Return (X, Y) of the center of cell containing provided text 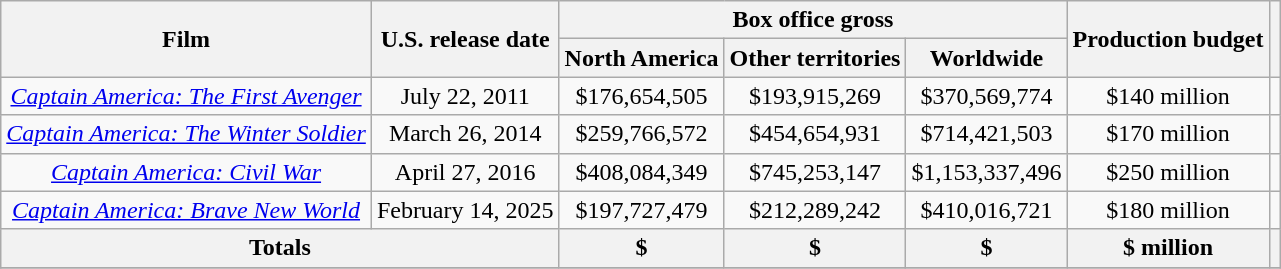
Captain America: Brave New World (186, 210)
July 22, 2011 (465, 96)
$193,915,269 (815, 96)
April 27, 2016 (465, 172)
$745,253,147 (815, 172)
Box office gross (813, 20)
$176,654,505 (642, 96)
North America (642, 58)
$140 million (1168, 96)
$454,654,931 (815, 134)
Worldwide (986, 58)
$408,084,349 (642, 172)
Totals (280, 248)
Production budget (1168, 39)
$1,153,337,496 (986, 172)
$ million (1168, 248)
$170 million (1168, 134)
Film (186, 39)
$410,016,721 (986, 210)
$714,421,503 (986, 134)
$197,727,479 (642, 210)
Captain America: Civil War (186, 172)
$250 million (1168, 172)
$180 million (1168, 210)
Captain America: The Winter Soldier (186, 134)
$370,569,774 (986, 96)
Other territories (815, 58)
March 26, 2014 (465, 134)
U.S. release date (465, 39)
February 14, 2025 (465, 210)
Captain America: The First Avenger (186, 96)
$259,766,572 (642, 134)
$212,289,242 (815, 210)
